Find where the given text appears and provide that cell's center as [x, y] coordinate. 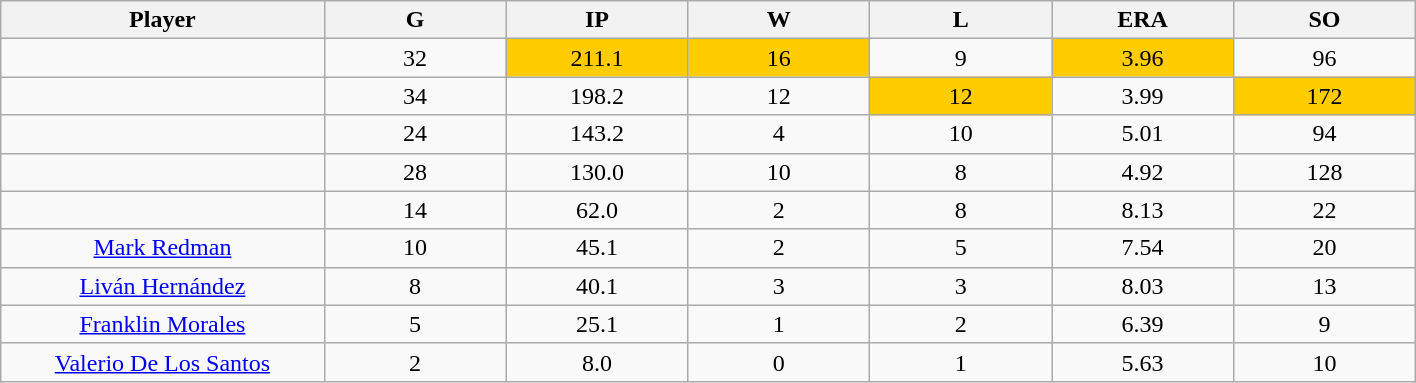
94 [1324, 134]
4 [779, 134]
0 [779, 362]
6.39 [1143, 324]
14 [415, 210]
16 [779, 58]
130.0 [597, 172]
32 [415, 58]
8.13 [1143, 210]
Player [162, 20]
3.96 [1143, 58]
G [415, 20]
143.2 [597, 134]
L [961, 20]
Franklin Morales [162, 324]
62.0 [597, 210]
3.99 [1143, 96]
40.1 [597, 286]
172 [1324, 96]
45.1 [597, 248]
128 [1324, 172]
Valerio De Los Santos [162, 362]
13 [1324, 286]
W [779, 20]
25.1 [597, 324]
IP [597, 20]
34 [415, 96]
5.63 [1143, 362]
4.92 [1143, 172]
7.54 [1143, 248]
Mark Redman [162, 248]
8.03 [1143, 286]
211.1 [597, 58]
96 [1324, 58]
ERA [1143, 20]
20 [1324, 248]
24 [415, 134]
5.01 [1143, 134]
Liván Hernández [162, 286]
8.0 [597, 362]
SO [1324, 20]
28 [415, 172]
198.2 [597, 96]
22 [1324, 210]
